Find where the given text appears and provide that cell's center as (x, y) coordinate. 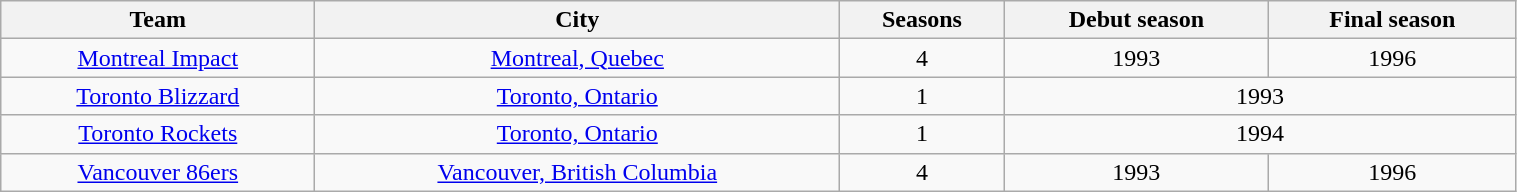
Vancouver, British Columbia (578, 172)
Seasons (922, 20)
Final season (1392, 20)
Toronto Rockets (158, 134)
Montreal, Quebec (578, 58)
Toronto Blizzard (158, 96)
Montreal Impact (158, 58)
Team (158, 20)
Vancouver 86ers (158, 172)
City (578, 20)
Debut season (1136, 20)
1994 (1260, 134)
